Extract the (X, Y) coordinate from the center of the cell holding the provided text.  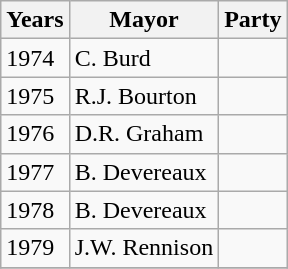
C. Burd (144, 58)
1975 (35, 96)
1976 (35, 134)
Mayor (144, 20)
1979 (35, 248)
1974 (35, 58)
D.R. Graham (144, 134)
1978 (35, 210)
R.J. Bourton (144, 96)
1977 (35, 172)
J.W. Rennison (144, 248)
Party (253, 20)
Years (35, 20)
